Return the (X, Y) coordinate for the center point of the cell that contains the specified text.  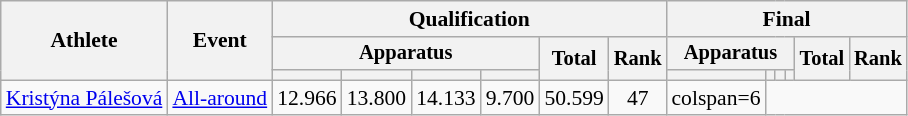
13.800 (376, 98)
Final (786, 19)
Athlete (84, 40)
50.599 (574, 98)
Event (220, 40)
47 (638, 98)
All-around (220, 98)
Kristýna Pálešová (84, 98)
14.133 (446, 98)
colspan=6 (716, 98)
Qualification (469, 19)
12.966 (306, 98)
9.700 (510, 98)
